Return the [x, y] coordinate for the center point of the cell that contains the specified text.  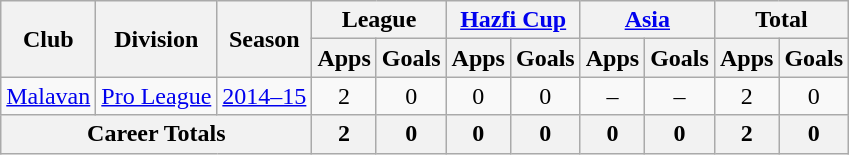
Division [156, 39]
Total [781, 20]
League [379, 20]
Asia [647, 20]
Season [264, 39]
Malavan [48, 96]
Club [48, 39]
Hazfi Cup [513, 20]
Career Totals [156, 134]
2014–15 [264, 96]
Pro League [156, 96]
